Scan for the cell matching the given text and deliver its (X, Y) coordinate at center. 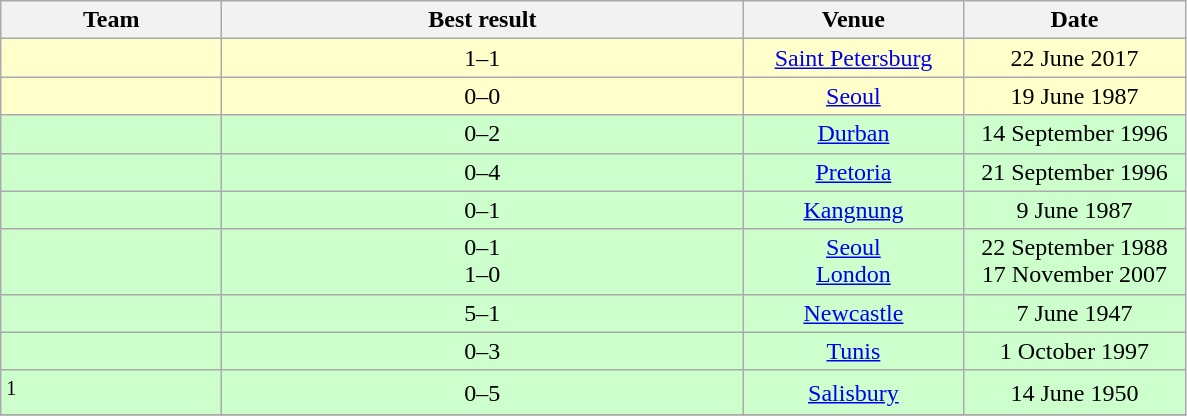
0–3 (482, 351)
21 September 1996 (1074, 172)
0–4 (482, 172)
1–1 (482, 58)
Salisbury (854, 392)
Seoul London (854, 262)
1 (112, 392)
1 October 1997 (1074, 351)
9 June 1987 (1074, 210)
Tunis (854, 351)
0–5 (482, 392)
Saint Petersburg (854, 58)
22 September 1988 17 November 2007 (1074, 262)
7 June 1947 (1074, 313)
Date (1074, 20)
19 June 1987 (1074, 96)
Pretoria (854, 172)
5–1 (482, 313)
14 September 1996 (1074, 134)
14 June 1950 (1074, 392)
Best result (482, 20)
Seoul (854, 96)
Newcastle (854, 313)
Venue (854, 20)
0–2 (482, 134)
0–1 1–0 (482, 262)
22 June 2017 (1074, 58)
Kangnung (854, 210)
Durban (854, 134)
0–1 (482, 210)
0–0 (482, 96)
Team (112, 20)
